Find where the given text appears and provide that cell's center as [X, Y] coordinate. 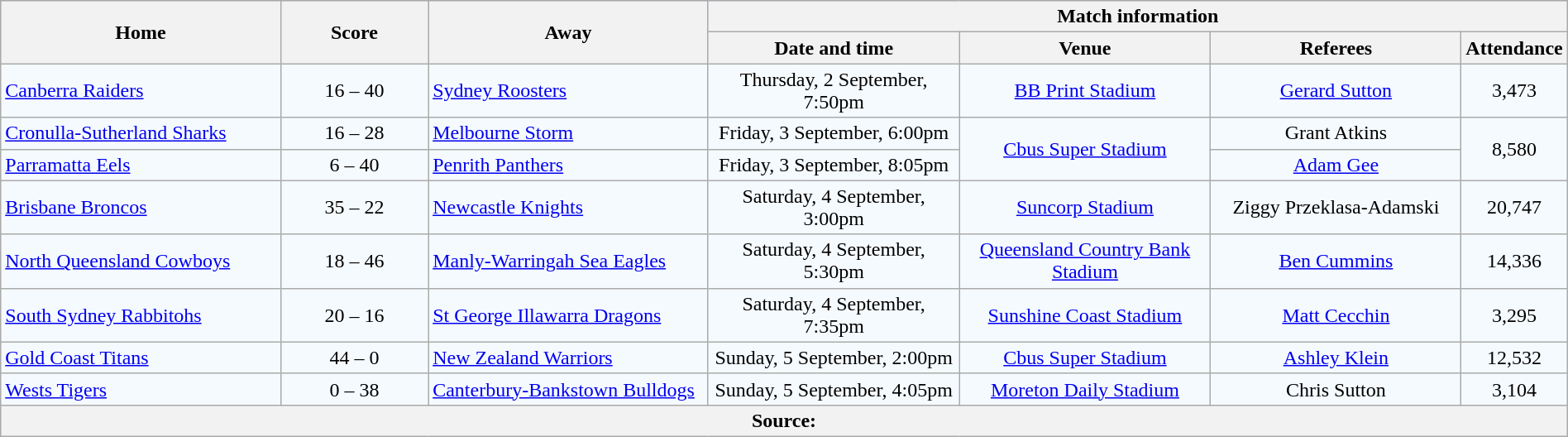
New Zealand Warriors [569, 358]
Sunday, 5 September, 4:05pm [834, 389]
Saturday, 4 September, 5:30pm [834, 262]
14,336 [1514, 262]
6 – 40 [354, 165]
BB Print Stadium [1085, 91]
Parramatta Eels [141, 165]
Queensland Country Bank Stadium [1085, 262]
Source: [784, 420]
3,295 [1514, 315]
Ziggy Przeklasa-Adamski [1336, 207]
Gerard Sutton [1336, 91]
Home [141, 32]
Moreton Daily Stadium [1085, 389]
Suncorp Stadium [1085, 207]
Thursday, 2 September, 7:50pm [834, 91]
Chris Sutton [1336, 389]
Cronulla-Sutherland Sharks [141, 133]
20 – 16 [354, 315]
18 – 46 [354, 262]
Saturday, 4 September, 7:35pm [834, 315]
Newcastle Knights [569, 207]
Matt Cecchin [1336, 315]
Saturday, 4 September, 3:00pm [834, 207]
44 – 0 [354, 358]
0 – 38 [354, 389]
Sydney Roosters [569, 91]
Ben Cummins [1336, 262]
Canterbury-Bankstown Bulldogs [569, 389]
South Sydney Rabbitohs [141, 315]
Score [354, 32]
Referees [1336, 48]
Sunshine Coast Stadium [1085, 315]
Gold Coast Titans [141, 358]
Melbourne Storm [569, 133]
3,104 [1514, 389]
Ashley Klein [1336, 358]
Grant Atkins [1336, 133]
North Queensland Cowboys [141, 262]
Canberra Raiders [141, 91]
Away [569, 32]
Adam Gee [1336, 165]
Manly-Warringah Sea Eagles [569, 262]
Wests Tigers [141, 389]
16 – 40 [354, 91]
35 – 22 [354, 207]
8,580 [1514, 149]
Date and time [834, 48]
Friday, 3 September, 6:00pm [834, 133]
Brisbane Broncos [141, 207]
Friday, 3 September, 8:05pm [834, 165]
12,532 [1514, 358]
Venue [1085, 48]
16 – 28 [354, 133]
Match information [1138, 17]
St George Illawarra Dragons [569, 315]
Penrith Panthers [569, 165]
Attendance [1514, 48]
Sunday, 5 September, 2:00pm [834, 358]
20,747 [1514, 207]
3,473 [1514, 91]
